Search for the cell housing the specified text and yield its (X, Y) center coordinate. 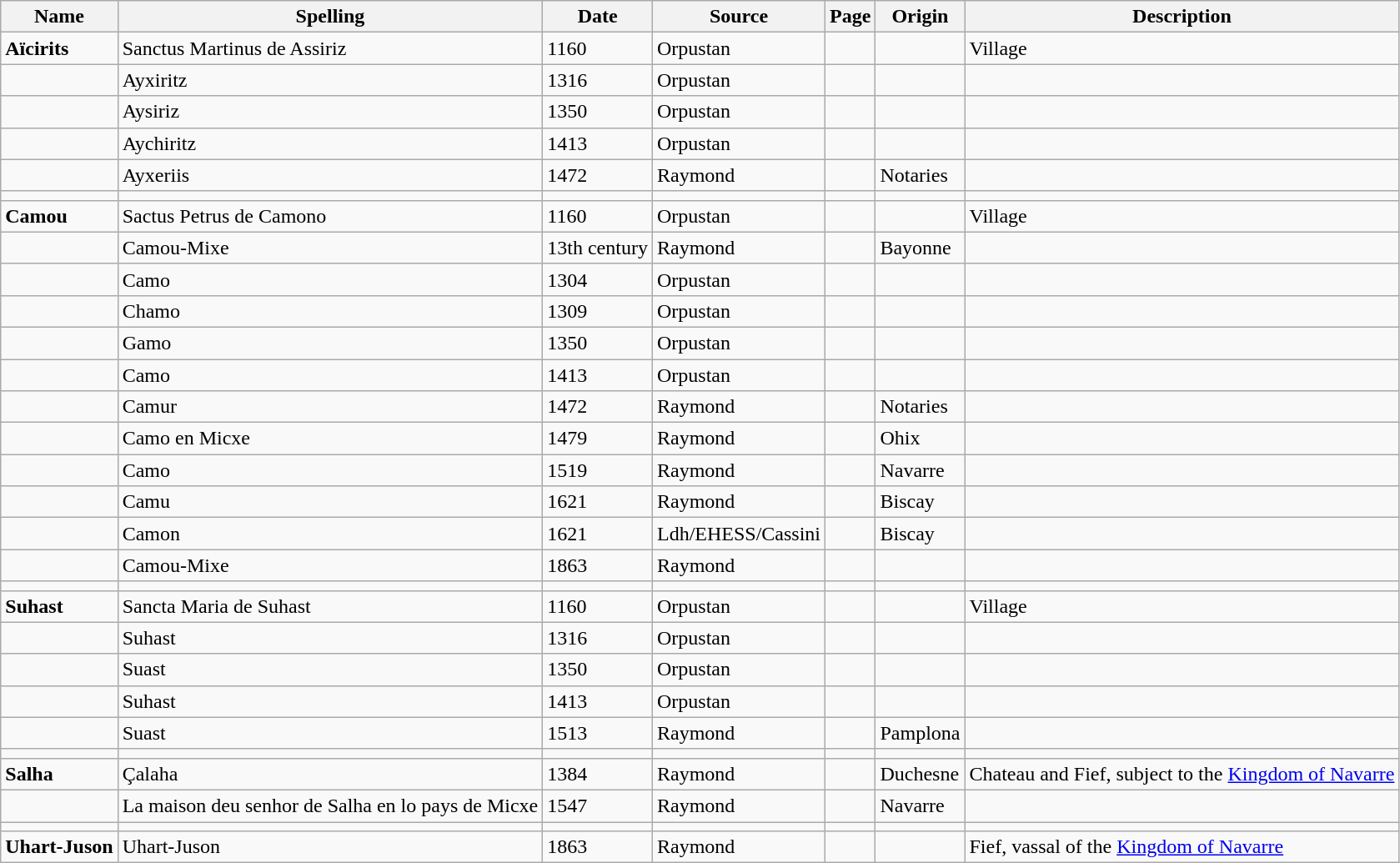
Ayxiritz (330, 80)
Name (59, 17)
1519 (598, 470)
1513 (598, 733)
Bayonne (921, 248)
Sanctus Martinus de Assiriz (330, 48)
Description (1182, 17)
Pamplona (921, 733)
13th century (598, 248)
Camur (330, 407)
Aychiritz (330, 143)
1547 (598, 805)
1304 (598, 279)
1384 (598, 774)
Ayxeriis (330, 175)
Gamo (330, 343)
Aysiriz (330, 112)
Camou (59, 216)
1479 (598, 439)
Source (739, 17)
Fief, vassal of the Kingdom of Navarre (1182, 847)
Ohix (921, 439)
Origin (921, 17)
Camo en Micxe (330, 439)
Chateau and Fief, subject to the Kingdom of Navarre (1182, 774)
Çalaha (330, 774)
1309 (598, 311)
Camon (330, 534)
Spelling (330, 17)
Page (851, 17)
La maison deu senhor de Salha en lo pays de Micxe (330, 805)
Ldh/EHESS/Cassini (739, 534)
Sancta Maria de Suhast (330, 606)
Sactus Petrus de Camono (330, 216)
Aïcirits (59, 48)
Chamo (330, 311)
Camu (330, 502)
Salha (59, 774)
Date (598, 17)
Duchesne (921, 774)
